Detect which cell encompasses the target text, then output its [X, Y] center coordinate. 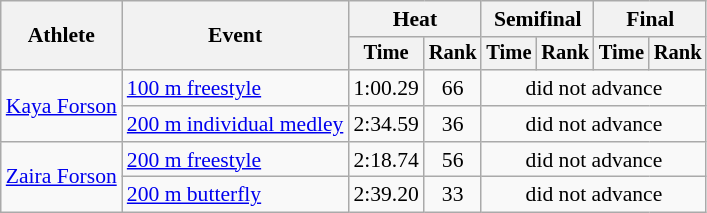
2:39.20 [386, 195]
200 m freestyle [236, 160]
Heat [414, 19]
66 [453, 88]
2:18.74 [386, 160]
Kaya Forson [62, 106]
200 m individual medley [236, 124]
Event [236, 36]
36 [453, 124]
1:00.29 [386, 88]
Final [650, 19]
56 [453, 160]
2:34.59 [386, 124]
Semifinal [537, 19]
Zaira Forson [62, 178]
33 [453, 195]
Athlete [62, 36]
100 m freestyle [236, 88]
200 m butterfly [236, 195]
